Find where the given text appears and provide that cell's center as [x, y] coordinate. 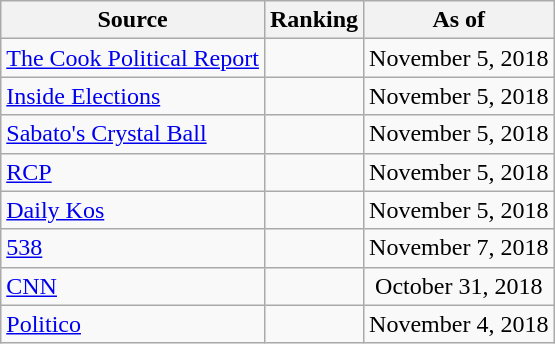
Politico [133, 324]
As of [459, 20]
RCP [133, 172]
November 7, 2018 [459, 248]
October 31, 2018 [459, 286]
CNN [133, 286]
Source [133, 20]
Inside Elections [133, 96]
538 [133, 248]
Ranking [314, 20]
The Cook Political Report [133, 58]
Sabato's Crystal Ball [133, 134]
Daily Kos [133, 210]
November 4, 2018 [459, 324]
